Output the (X, Y) coordinate of the center of the cell containing the given text.  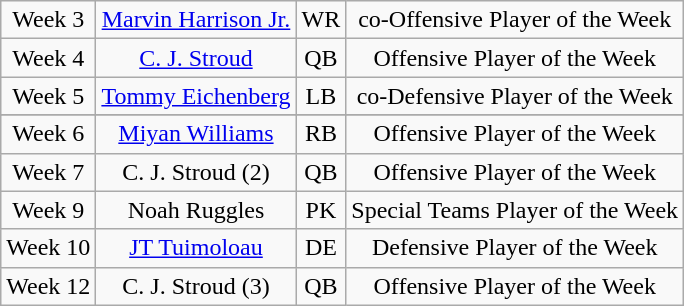
Noah Ruggles (196, 210)
C. J. Stroud (196, 58)
Miyan Williams (196, 134)
DE (321, 248)
PK (321, 210)
co-Offensive Player of the Week (515, 20)
Week 12 (48, 286)
co-Defensive Player of the Week (515, 96)
Week 10 (48, 248)
LB (321, 96)
JT Tuimoloau (196, 248)
Marvin Harrison Jr. (196, 20)
WR (321, 20)
Week 9 (48, 210)
Week 6 (48, 134)
C. J. Stroud (2) (196, 172)
Week 7 (48, 172)
Week 4 (48, 58)
Tommy Eichenberg (196, 96)
RB (321, 134)
Special Teams Player of the Week (515, 210)
Week 5 (48, 96)
Week 3 (48, 20)
Defensive Player of the Week (515, 248)
C. J. Stroud (3) (196, 286)
